Find where the given text appears and provide that cell's center as (X, Y) coordinate. 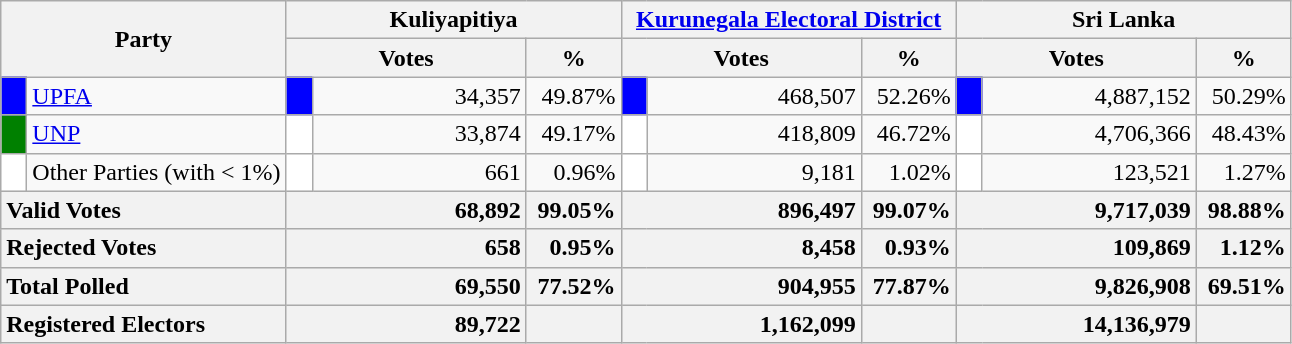
468,507 (754, 96)
Valid Votes (144, 210)
Other Parties (with < 1%) (156, 172)
98.88% (1244, 210)
14,136,979 (1076, 324)
418,809 (754, 134)
Total Polled (144, 286)
4,887,152 (1089, 96)
0.96% (574, 172)
49.17% (574, 134)
77.87% (908, 286)
Rejected Votes (144, 248)
9,717,039 (1076, 210)
89,722 (406, 324)
Registered Electors (144, 324)
34,357 (419, 96)
Party (144, 39)
123,521 (1089, 172)
77.52% (574, 286)
69,550 (406, 286)
1,162,099 (741, 324)
1.27% (1244, 172)
99.05% (574, 210)
658 (406, 248)
1.12% (1244, 248)
904,955 (741, 286)
896,497 (741, 210)
8,458 (741, 248)
Kuliyapitiya (454, 20)
68,892 (406, 210)
Sri Lanka (1124, 20)
69.51% (1244, 286)
4,706,366 (1089, 134)
109,869 (1076, 248)
661 (419, 172)
9,826,908 (1076, 286)
0.95% (574, 248)
1.02% (908, 172)
49.87% (574, 96)
Kurunegala Electoral District (788, 20)
48.43% (1244, 134)
52.26% (908, 96)
0.93% (908, 248)
99.07% (908, 210)
46.72% (908, 134)
UPFA (156, 96)
UNP (156, 134)
33,874 (419, 134)
9,181 (754, 172)
50.29% (1244, 96)
